Return (X, Y) of the center of cell containing provided text 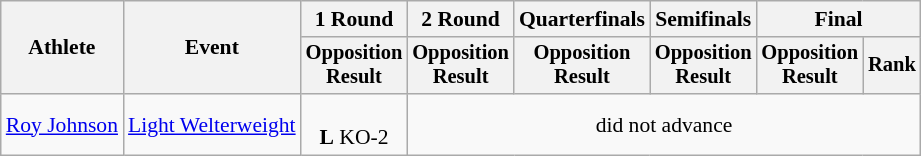
Roy Johnson (62, 124)
L KO-2 (354, 124)
Event (212, 48)
Semifinals (704, 19)
Quarterfinals (582, 19)
Final (838, 19)
Rank (892, 66)
2 Round (460, 19)
Light Welterweight (212, 124)
did not advance (664, 124)
Athlete (62, 48)
1 Round (354, 19)
